Detect which cell encompasses the target text, then output its (x, y) center coordinate. 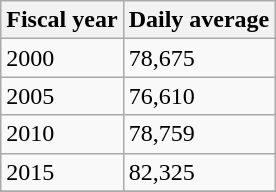
82,325 (199, 172)
78,759 (199, 134)
2010 (62, 134)
2005 (62, 96)
78,675 (199, 58)
2015 (62, 172)
Fiscal year (62, 20)
Daily average (199, 20)
76,610 (199, 96)
2000 (62, 58)
